Locate the cell with the specified text and output its (x, y) center coordinate. 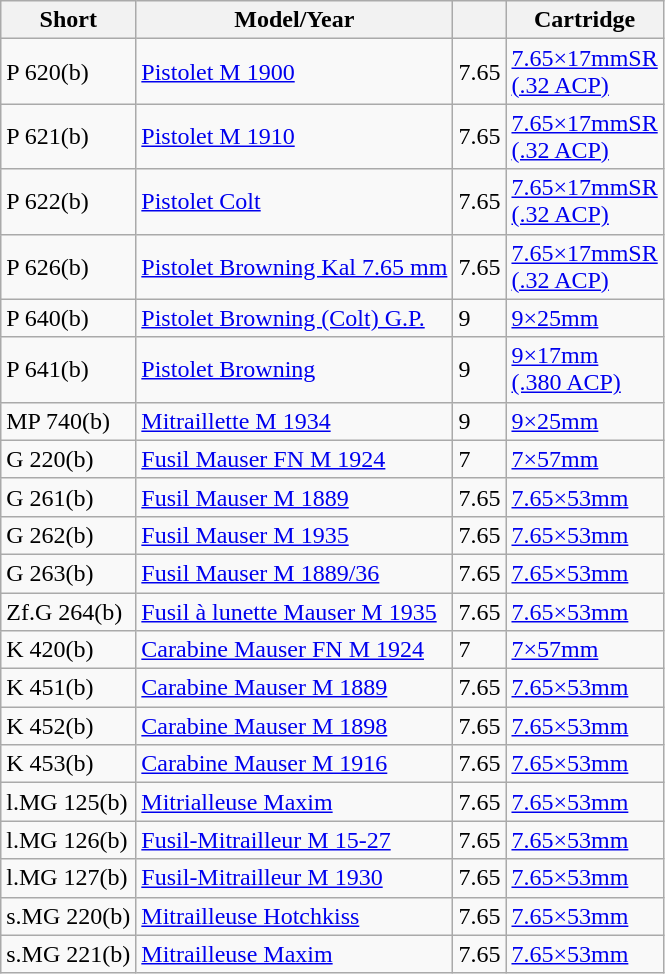
Fusil Mauser M 1935 (294, 535)
9×17mm(.380 ACP) (584, 370)
Fusil-Mitrailleur M 1930 (294, 878)
Mitrialleuse Maxim (294, 802)
P 620(b) (68, 72)
s.MG 220(b) (68, 916)
Fusil Mauser M 1889 (294, 497)
Pistolet Browning Kal 7.65 mm (294, 266)
G 261(b) (68, 497)
Cartridge (584, 20)
Fusil-Mitrailleur M 15-27 (294, 840)
Mitraillette M 1934 (294, 421)
Pistolet M 1910 (294, 136)
P 626(b) (68, 266)
Pistolet Colt (294, 202)
P 640(b) (68, 318)
Short (68, 20)
P 621(b) (68, 136)
Mitrailleuse Hotchkiss (294, 916)
Fusil Mauser M 1889/36 (294, 573)
l.MG 127(b) (68, 878)
Carabine Mauser M 1898 (294, 726)
Fusil Mauser FN M 1924 (294, 459)
K 451(b) (68, 688)
G 263(b) (68, 573)
K 420(b) (68, 650)
G 262(b) (68, 535)
Mitrailleuse Maxim (294, 954)
Pistolet Browning (Colt) G.P. (294, 318)
P 622(b) (68, 202)
Carabine Mauser M 1916 (294, 764)
P 641(b) (68, 370)
Carabine Mauser FN M 1924 (294, 650)
K 453(b) (68, 764)
Model/Year (294, 20)
l.MG 125(b) (68, 802)
Fusil à lunette Mauser M 1935 (294, 611)
l.MG 126(b) (68, 840)
Pistolet M 1900 (294, 72)
MP 740(b) (68, 421)
Pistolet Browning (294, 370)
Zf.G 264(b) (68, 611)
s.MG 221(b) (68, 954)
Carabine Mauser M 1889 (294, 688)
G 220(b) (68, 459)
K 452(b) (68, 726)
